From the cell containing the given text, extract its center point as (x, y) coordinate. 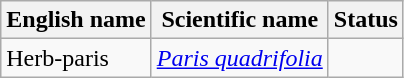
Herb-paris (76, 58)
Status (366, 20)
Scientific name (240, 20)
Paris quadrifolia (240, 58)
English name (76, 20)
